Return [x, y] of the center of cell containing provided text 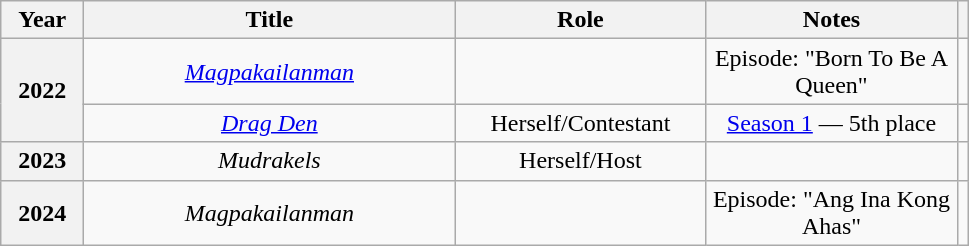
Episode: "Ang Ina Kong Ahas" [832, 212]
Herself/Host [580, 161]
Title [270, 20]
Herself/Contestant [580, 123]
Role [580, 20]
Episode: "Born To Be A Queen" [832, 72]
Mudrakels [270, 161]
2022 [42, 90]
2024 [42, 212]
Notes [832, 20]
Drag Den [270, 123]
Year [42, 20]
2023 [42, 161]
Season 1 — 5th place [832, 123]
